Detect which cell encompasses the target text, then output its [x, y] center coordinate. 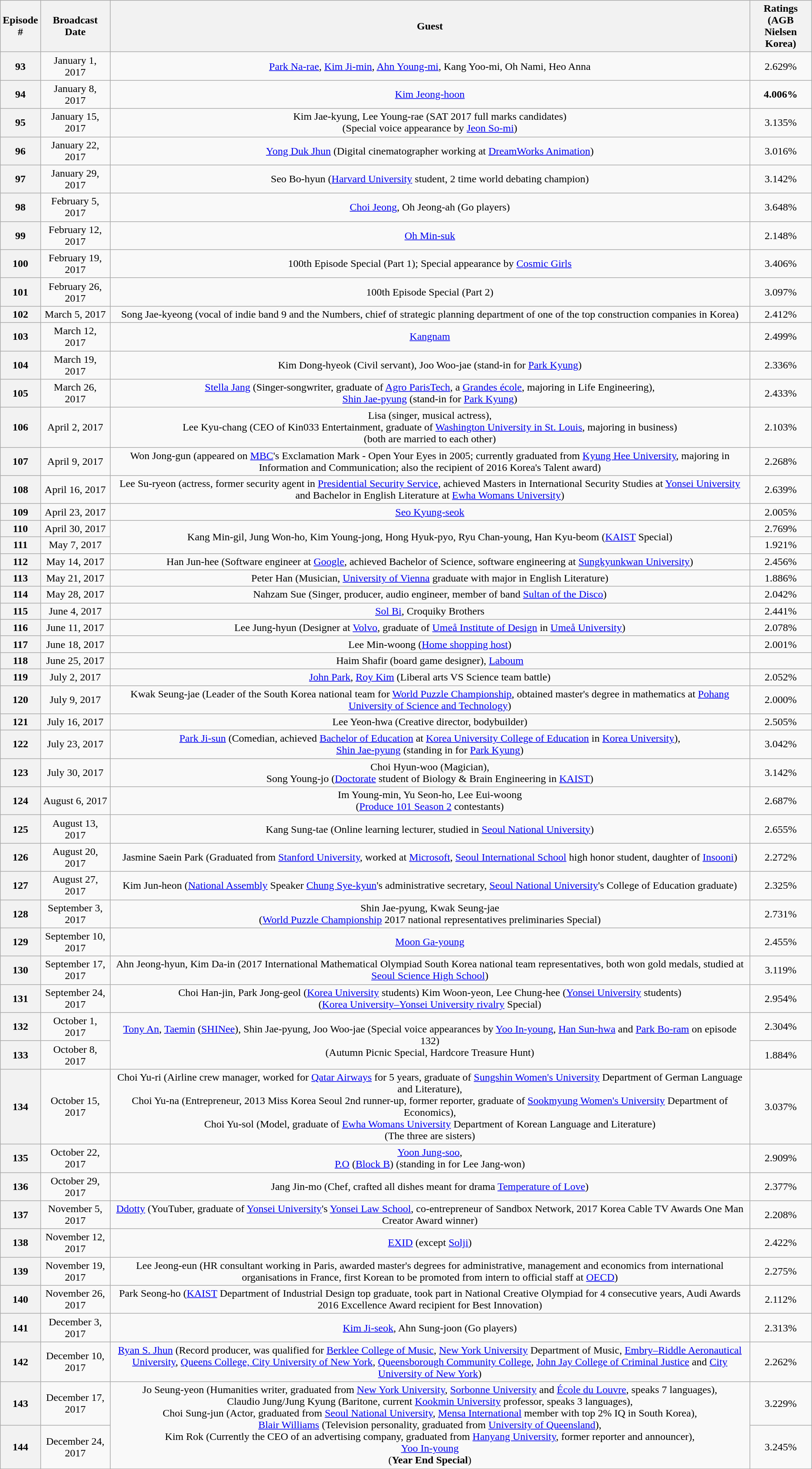
July 30, 2017 [75, 772]
104 [20, 365]
Kang Min-gil, Jung Won-ho, Kim Young-jong, Hong Hyuk-pyo, Ryu Chan-young, Han Kyu-beom (KAIST Special) [430, 537]
April 2, 2017 [75, 427]
2.731% [781, 914]
September 10, 2017 [75, 942]
2.103% [781, 427]
139 [20, 1272]
December 17, 2017 [75, 1403]
3.229% [781, 1403]
Broadcast Date [75, 26]
101 [20, 292]
144 [20, 1447]
Guest [430, 26]
January 15, 2017 [75, 122]
2.005% [781, 512]
2.422% [781, 1243]
98 [20, 207]
126 [20, 858]
Moon Ga-young [430, 942]
130 [20, 970]
November 12, 2017 [75, 1243]
2.769% [781, 529]
3.042% [781, 745]
August 13, 2017 [75, 829]
2.441% [781, 611]
Han Jun-hee (Software engineer at Google, achieved Bachelor of Science, software engineering at Sungkyunkwan University) [430, 562]
Choi Jeong, Oh Jeong-ah (Go players) [430, 207]
April 30, 2017 [75, 529]
106 [20, 427]
August 27, 2017 [75, 885]
2.275% [781, 1272]
January 1, 2017 [75, 66]
97 [20, 179]
2.148% [781, 235]
January 29, 2017 [75, 179]
117 [20, 644]
138 [20, 1243]
129 [20, 942]
131 [20, 998]
135 [20, 1158]
109 [20, 512]
100 [20, 264]
Seo Bo-hyun (Harvard University student, 2 time world debating champion) [430, 179]
140 [20, 1299]
Seo Kyung-seok [430, 512]
99 [20, 235]
114 [20, 595]
Jang Jin-mo (Chef, crafted all dishes meant for drama Temperature of Love) [430, 1186]
116 [20, 628]
Haim Shafir (board game designer), Laboum [430, 661]
Kim Jeong-hoon [430, 95]
November 19, 2017 [75, 1272]
110 [20, 529]
June 4, 2017 [75, 611]
2.001% [781, 644]
Ratings (AGB Nielsen Korea) [781, 26]
May 28, 2017 [75, 595]
Kim Jae-kyung, Lee Young-rae (SAT 2017 full marks candidates)(Special voice appearance by Jeon So-mi) [430, 122]
2.052% [781, 677]
2.078% [781, 628]
December 3, 2017 [75, 1328]
2.325% [781, 885]
2.304% [781, 1027]
February 26, 2017 [75, 292]
143 [20, 1403]
3.648% [781, 207]
May 7, 2017 [75, 545]
133 [20, 1055]
John Park, Roy Kim (Liberal arts VS Science team battle) [430, 677]
Nahzam Sue (Singer, producer, audio engineer, member of band Sultan of the Disco) [430, 595]
107 [20, 462]
July 9, 2017 [75, 700]
2.954% [781, 998]
2.262% [781, 1362]
2.505% [781, 722]
2.272% [781, 858]
October 15, 2017 [75, 1107]
2.412% [781, 314]
120 [20, 700]
November 26, 2017 [75, 1299]
134 [20, 1107]
141 [20, 1328]
2.687% [781, 801]
103 [20, 337]
95 [20, 122]
May 21, 2017 [75, 578]
3.135% [781, 122]
4.006% [781, 95]
136 [20, 1186]
May 14, 2017 [75, 562]
Jasmine Saein Park (Graduated from Stanford University, worked at Microsoft, Seoul International School high honor student, daughter of Insooni) [430, 858]
132 [20, 1027]
2.456% [781, 562]
2.433% [781, 393]
111 [20, 545]
2.629% [781, 66]
128 [20, 914]
Sol Bi, Croquiky Brothers [430, 611]
September 24, 2017 [75, 998]
3.037% [781, 1107]
2.208% [781, 1215]
1.921% [781, 545]
March 12, 2017 [75, 337]
108 [20, 490]
October 8, 2017 [75, 1055]
July 16, 2017 [75, 722]
Kang Sung-tae (Online learning lecturer, studied in Seoul National University) [430, 829]
September 17, 2017 [75, 970]
105 [20, 393]
2.909% [781, 1158]
September 3, 2017 [75, 914]
113 [20, 578]
December 24, 2017 [75, 1447]
December 10, 2017 [75, 1362]
Kim Ji-seok, Ahn Sung-joon (Go players) [430, 1328]
Stella Jang (Singer-songwriter, graduate of Agro ParisTech, a Grandes école, majoring in Life Engineering), Shin Jae-pyung (stand-in for Park Kyung) [430, 393]
2.000% [781, 700]
Episode # [20, 26]
2.639% [781, 490]
100th Episode Special (Part 1); Special appearance by Cosmic Girls [430, 264]
100th Episode Special (Part 2) [430, 292]
Kim Jun-heon (National Assembly Speaker Chung Sye-kyun's administrative secretary, Seoul National University's College of Education graduate) [430, 885]
2.112% [781, 1299]
January 22, 2017 [75, 151]
June 11, 2017 [75, 628]
122 [20, 745]
November 5, 2017 [75, 1215]
August 20, 2017 [75, 858]
1.886% [781, 578]
August 6, 2017 [75, 801]
2.377% [781, 1186]
118 [20, 661]
February 19, 2017 [75, 264]
EXID (except Solji) [430, 1243]
Lee Min-woong (Home shopping host) [430, 644]
July 2, 2017 [75, 677]
127 [20, 885]
3.119% [781, 970]
137 [20, 1215]
119 [20, 677]
142 [20, 1362]
March 5, 2017 [75, 314]
2.042% [781, 595]
Peter Han (Musician, University of Vienna graduate with major in English Literature) [430, 578]
January 8, 2017 [75, 95]
Oh Min-suk [430, 235]
3.245% [781, 1447]
124 [20, 801]
2.268% [781, 462]
March 26, 2017 [75, 393]
3.097% [781, 292]
October 1, 2017 [75, 1027]
March 19, 2017 [75, 365]
123 [20, 772]
93 [20, 66]
3.406% [781, 264]
October 29, 2017 [75, 1186]
July 23, 2017 [75, 745]
125 [20, 829]
2.313% [781, 1328]
Kangnam [430, 337]
94 [20, 95]
2.455% [781, 942]
96 [20, 151]
June 25, 2017 [75, 661]
February 5, 2017 [75, 207]
3.016% [781, 151]
Im Young-min, Yu Seon-ho, Lee Eui-woong (Produce 101 Season 2 contestants) [430, 801]
2.336% [781, 365]
102 [20, 314]
April 9, 2017 [75, 462]
June 18, 2017 [75, 644]
Yong Duk Jhun (Digital cinematographer working at DreamWorks Animation) [430, 151]
Lee Jung-hyun (Designer at Volvo, graduate of Umeå Institute of Design in Umeå University) [430, 628]
April 23, 2017 [75, 512]
April 16, 2017 [75, 490]
Park Na-rae, Kim Ji-min, Ahn Young-mi, Kang Yoo-mi, Oh Nami, Heo Anna [430, 66]
2.499% [781, 337]
2.655% [781, 829]
115 [20, 611]
Choi Hyun-woo (Magician), Song Young-jo (Doctorate student of Biology & Brain Engineering in KAIST) [430, 772]
Song Jae-kyeong (vocal of indie band 9 and the Numbers, chief of strategic planning department of one of the top construction companies in Korea) [430, 314]
121 [20, 722]
Yoon Jung-soo, P.O (Block B) (standing in for Lee Jang-won) [430, 1158]
Shin Jae-pyung, Kwak Seung-jae(World Puzzle Championship 2017 national representatives preliminaries Special) [430, 914]
112 [20, 562]
1.884% [781, 1055]
October 22, 2017 [75, 1158]
Kim Dong-hyeok (Civil servant), Joo Woo-jae (stand-in for Park Kyung) [430, 365]
February 12, 2017 [75, 235]
Lee Yeon-hwa (Creative director, bodybuilder) [430, 722]
